Extract the (x, y) coordinate from the center of the cell holding the provided text.  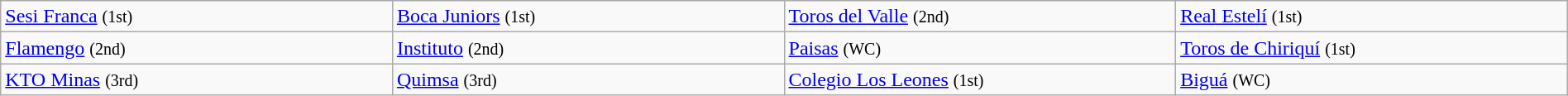
Real Estelí (1st) (1372, 17)
Toros del Valle (2nd) (980, 17)
Instituto (2nd) (588, 48)
Flamengo (2nd) (197, 48)
Quimsa (3rd) (588, 79)
Colegio Los Leones (1st) (980, 79)
Boca Juniors (1st) (588, 17)
Biguá (WC) (1372, 79)
KTO Minas (3rd) (197, 79)
Sesi Franca (1st) (197, 17)
Paisas (WC) (980, 48)
Toros de Chiriquí (1st) (1372, 48)
